For the text-containing cell, return its midpoint in [X, Y] coordinate format. 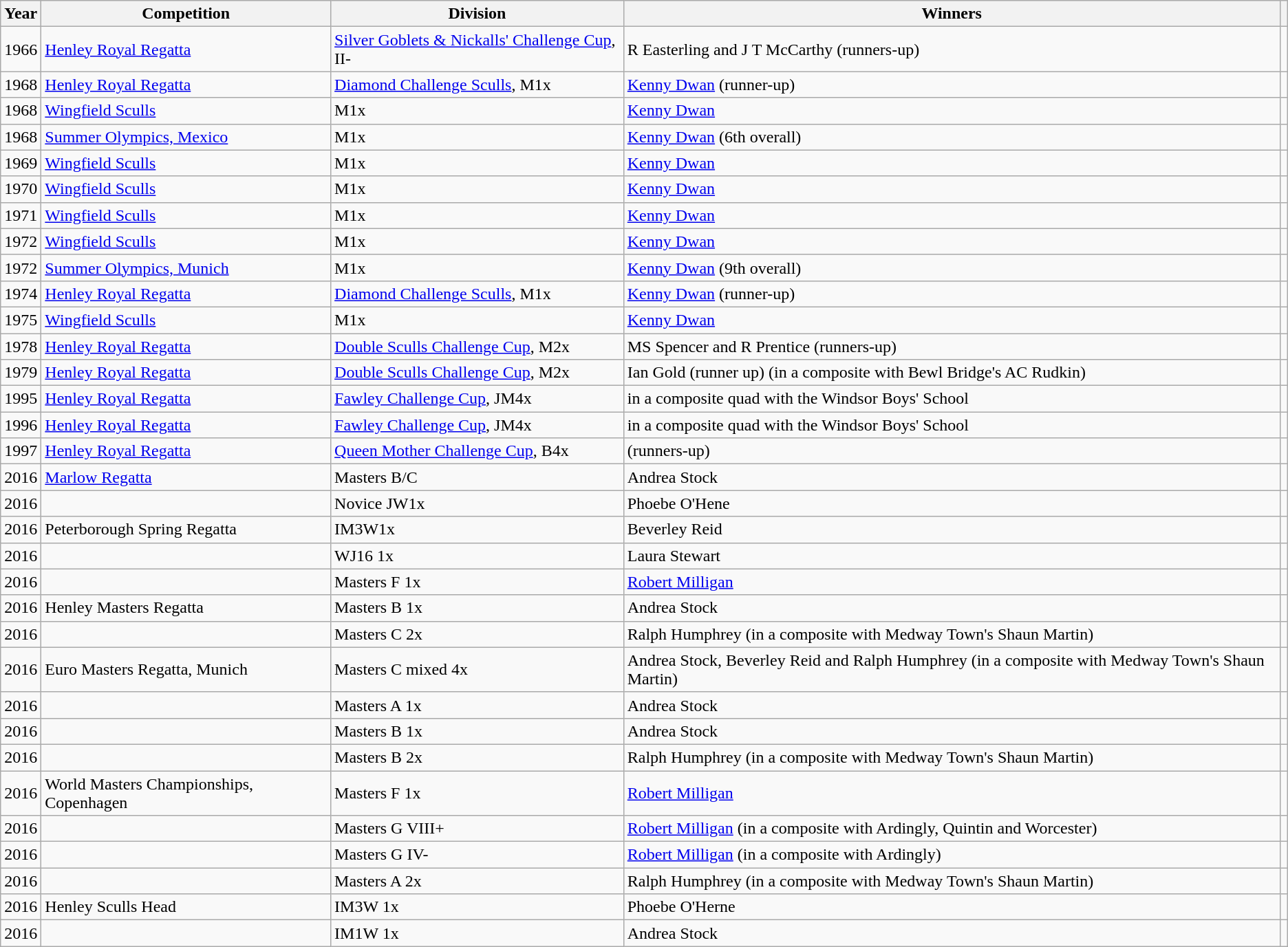
Masters B 2x [477, 757]
1975 [21, 320]
Marlow Regatta [186, 477]
Masters B/C [477, 477]
Kenny Dwan (6th overall) [952, 137]
Peterborough Spring Regatta [186, 530]
1969 [21, 163]
1974 [21, 294]
Masters C 2x [477, 634]
Winners [952, 14]
1971 [21, 215]
Competition [186, 14]
IM3W1x [477, 530]
Phoebe O'Herne [952, 907]
Robert Milligan (in a composite with Ardingly) [952, 855]
Kenny Dwan (9th overall) [952, 268]
Euro Masters Regatta, Munich [186, 670]
Silver Goblets & Nickalls' Challenge Cup, II- [477, 50]
1997 [21, 451]
World Masters Championships, Copenhagen [186, 792]
1995 [21, 399]
Andrea Stock, Beverley Reid and Ralph Humphrey (in a composite with Medway Town's Shaun Martin) [952, 670]
1979 [21, 373]
1996 [21, 425]
Division [477, 14]
Ian Gold (runner up) (in a composite with Bewl Bridge's AC Rudkin) [952, 373]
Masters G VIII+ [477, 829]
Henley Masters Regatta [186, 608]
Novice JW1x [477, 503]
Queen Mother Challenge Cup, B4x [477, 451]
Masters A 1x [477, 705]
Masters G IV- [477, 855]
Masters C mixed 4x [477, 670]
R Easterling and J T McCarthy (runners-up) [952, 50]
MS Spencer and R Prentice (runners-up) [952, 346]
IM1W 1x [477, 933]
Laura Stewart [952, 556]
Henley Sculls Head [186, 907]
1978 [21, 346]
1970 [21, 189]
Summer Olympics, Mexico [186, 137]
Phoebe O'Hene [952, 503]
WJ16 1x [477, 556]
IM3W 1x [477, 907]
Beverley Reid [952, 530]
Robert Milligan (in a composite with Ardingly, Quintin and Worcester) [952, 829]
(runners-up) [952, 451]
Summer Olympics, Munich [186, 268]
Year [21, 14]
1966 [21, 50]
Masters A 2x [477, 881]
